Capture the cell that displays the provided text and extract its (X, Y) central coordinate. 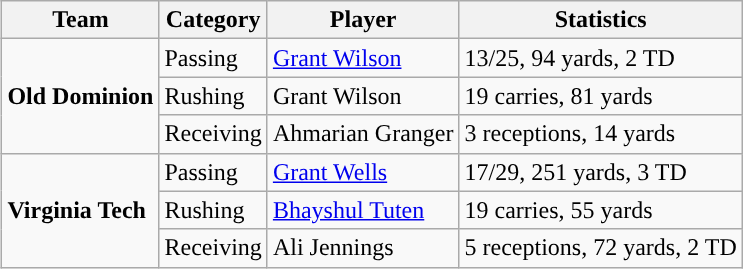
Category (213, 20)
17/29, 251 yards, 3 TD (600, 172)
3 receptions, 14 yards (600, 134)
Virginia Tech (80, 210)
19 carries, 55 yards (600, 210)
19 carries, 81 yards (600, 96)
Statistics (600, 20)
Ahmarian Granger (363, 134)
Player (363, 20)
13/25, 94 yards, 2 TD (600, 58)
Ali Jennings (363, 248)
Bhayshul Tuten (363, 210)
5 receptions, 72 yards, 2 TD (600, 248)
Old Dominion (80, 96)
Grant Wells (363, 172)
Team (80, 20)
